Identify which cell holds the provided text, then report its (x, y) central coordinate. 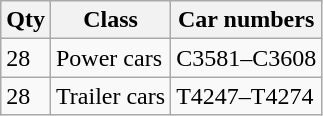
Trailer cars (110, 96)
Qty (26, 20)
Class (110, 20)
Car numbers (246, 20)
T4247–T4274 (246, 96)
Power cars (110, 58)
C3581–C3608 (246, 58)
